Locate the cell with the specified text and output its (x, y) center coordinate. 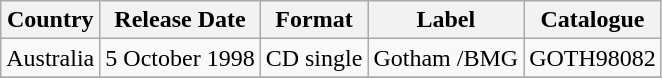
5 October 1998 (180, 58)
Australia (50, 58)
Format (314, 20)
CD single (314, 58)
Release Date (180, 20)
Gotham /BMG (446, 58)
Label (446, 20)
GOTH98082 (593, 58)
Country (50, 20)
Catalogue (593, 20)
